Pinpoint the cell where the given text exists, returning its (X, Y) midpoint coordinate. 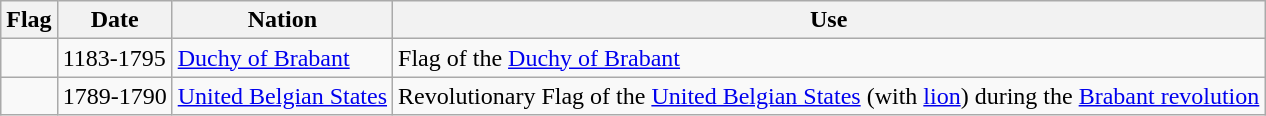
Flag (29, 20)
Date (114, 20)
Use (829, 20)
Duchy of Brabant (282, 58)
United Belgian States (282, 96)
Revolutionary Flag of the United Belgian States (with lion) during the Brabant revolution (829, 96)
1183-1795 (114, 58)
Nation (282, 20)
Flag of the Duchy of Brabant (829, 58)
1789-1790 (114, 96)
